Provide the (x, y) coordinate of the cell's center where the given text is located.  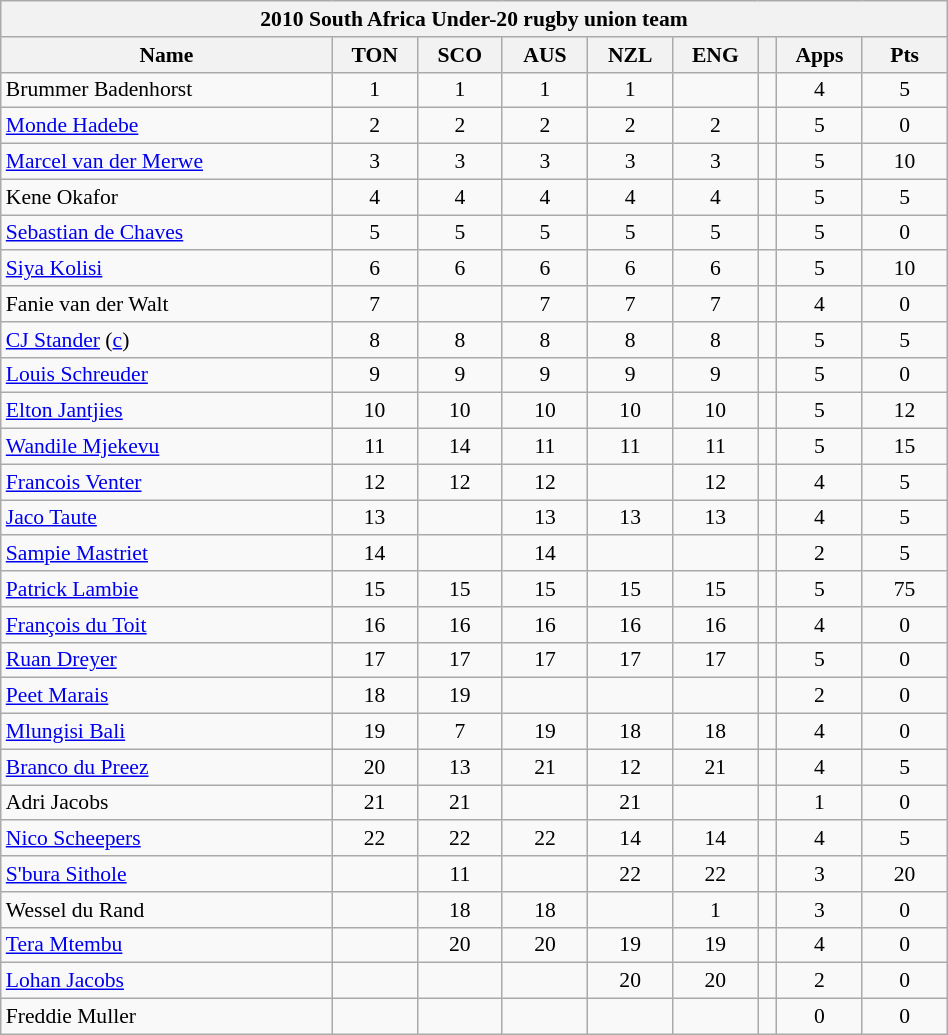
Name (166, 55)
2010 South Africa Under-20 rugby union team (474, 19)
Patrick Lambie (166, 589)
Apps (820, 55)
Fanie van der Walt (166, 304)
Siya Kolisi (166, 269)
Peet Marais (166, 696)
Elton Jantjies (166, 411)
S'bura Sithole (166, 874)
Wandile Mjekevu (166, 447)
François du Toit (166, 625)
Mlungisi Bali (166, 732)
NZL (630, 55)
Sebastian de Chaves (166, 233)
SCO (460, 55)
Nico Scheepers (166, 839)
Adri Jacobs (166, 803)
Kene Okafor (166, 197)
Francois Venter (166, 482)
Marcel van der Merwe (166, 162)
Ruan Dreyer (166, 660)
Louis Schreuder (166, 375)
Wessel du Rand (166, 910)
Monde Hadebe (166, 126)
CJ Stander (c) (166, 340)
Brummer Badenhorst (166, 90)
Freddie Muller (166, 1017)
Sampie Mastriet (166, 554)
TON (374, 55)
Lohan Jacobs (166, 981)
Jaco Taute (166, 518)
75 (904, 589)
AUS (544, 55)
Pts (904, 55)
Tera Mtembu (166, 945)
ENG (716, 55)
Branco du Preez (166, 767)
